Identify which cell holds the provided text, then report its (x, y) central coordinate. 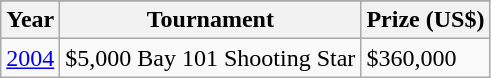
$5,000 Bay 101 Shooting Star (210, 58)
Year (30, 20)
Tournament (210, 20)
2004 (30, 58)
Prize (US$) (426, 20)
$360,000 (426, 58)
